Provide the (x, y) coordinate of the cell's center where the given text is located.  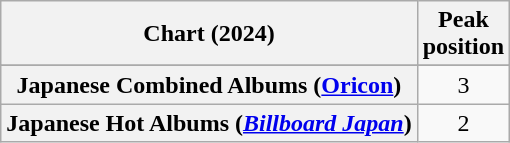
3 (463, 85)
Peakposition (463, 34)
2 (463, 123)
Chart (2024) (209, 34)
Japanese Combined Albums (Oricon) (209, 85)
Japanese Hot Albums (Billboard Japan) (209, 123)
